Provide the [X, Y] coordinate of the cell's center where the given text is located.  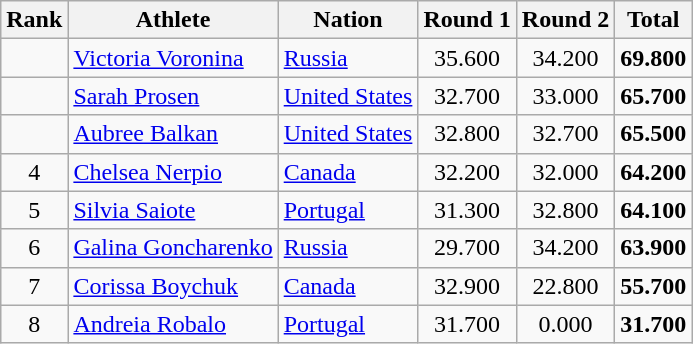
31.300 [467, 210]
Nation [348, 20]
Victoria Voronina [173, 58]
Galina Goncharenko [173, 248]
Aubree Balkan [173, 134]
65.700 [654, 96]
65.500 [654, 134]
Silvia Saiote [173, 210]
29.700 [467, 248]
Andreia Robalo [173, 324]
64.100 [654, 210]
55.700 [654, 286]
Total [654, 20]
Round 1 [467, 20]
35.600 [467, 58]
8 [34, 324]
5 [34, 210]
4 [34, 172]
69.800 [654, 58]
32.900 [467, 286]
0.000 [565, 324]
Chelsea Nerpio [173, 172]
Round 2 [565, 20]
7 [34, 286]
Corissa Boychuk [173, 286]
32.200 [467, 172]
64.200 [654, 172]
6 [34, 248]
33.000 [565, 96]
63.900 [654, 248]
Sarah Prosen [173, 96]
22.800 [565, 286]
32.000 [565, 172]
Athlete [173, 20]
Rank [34, 20]
